For the text-containing cell, return its midpoint in (x, y) coordinate format. 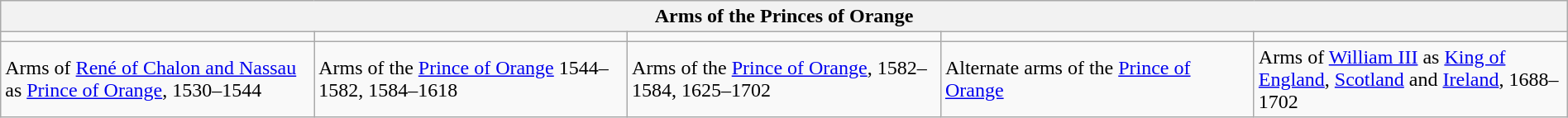
Arms of the Prince of Orange, 1582–1584, 1625–1702 (784, 79)
Arms of William III as King of England, Scotland and Ireland, 1688–1702 (1411, 79)
Arms of René of Chalon and Nassau as Prince of Orange, 1530–1544 (157, 79)
Arms of the Prince of Orange 1544–1582, 1584–1618 (471, 79)
Arms of the Princes of Orange (784, 17)
Alternate arms of the Prince of Orange (1097, 79)
